Scan for the cell matching the given text and deliver its [X, Y] coordinate at center. 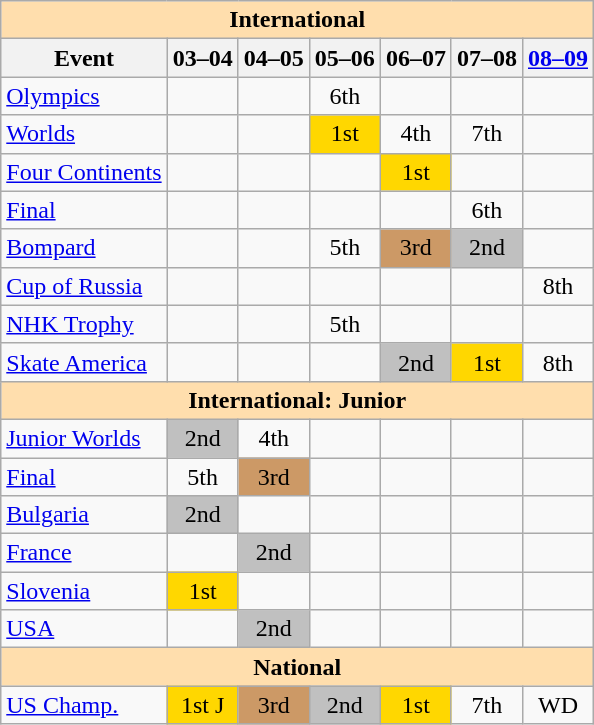
05–06 [344, 58]
Slovenia [84, 591]
Four Continents [84, 172]
Cup of Russia [84, 286]
03–04 [202, 58]
International: Junior [298, 400]
National [298, 667]
Olympics [84, 96]
Bulgaria [84, 515]
08–09 [558, 58]
06–07 [416, 58]
04–05 [274, 58]
WD [558, 705]
France [84, 553]
Event [84, 58]
Worlds [84, 134]
Junior Worlds [84, 438]
US Champ. [84, 705]
International [298, 20]
1st J [202, 705]
Skate America [84, 362]
NHK Trophy [84, 324]
Bompard [84, 248]
07–08 [486, 58]
USA [84, 629]
